Return [X, Y] of the center of cell containing provided text 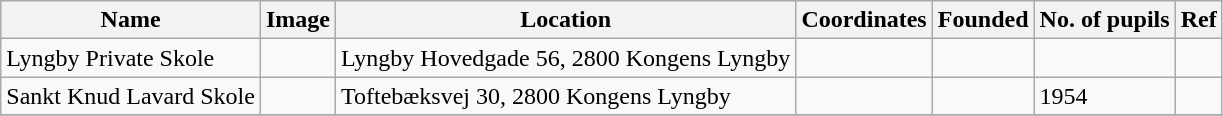
Lyngby Private Skole [131, 58]
Lyngby Hovedgade 56, 2800 Kongens Lyngby [565, 58]
Coordinates [864, 20]
Toftebæksvej 30, 2800 Kongens Lyngby [565, 96]
Founded [983, 20]
Sankt Knud Lavard Skole [131, 96]
Location [565, 20]
Ref [1198, 20]
No. of pupils [1104, 20]
Image [298, 20]
1954 [1104, 96]
Name [131, 20]
